Identify which cell holds the provided text, then report its [X, Y] central coordinate. 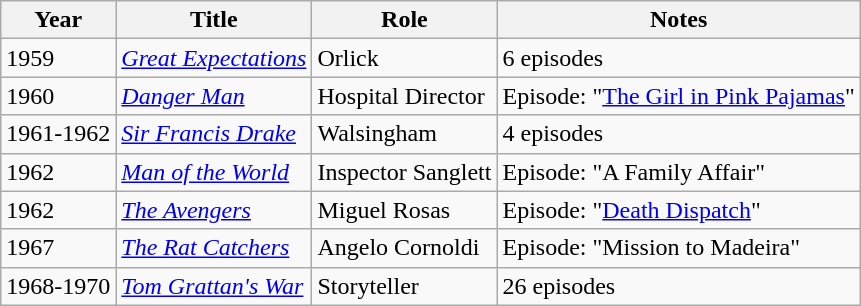
Year [58, 20]
1968-1970 [58, 286]
1967 [58, 248]
Notes [678, 20]
Man of the World [214, 172]
Storyteller [404, 286]
Episode: "Death Dispatch" [678, 210]
Episode: "A Family Affair" [678, 172]
The Rat Catchers [214, 248]
Tom Grattan's War [214, 286]
The Avengers [214, 210]
Great Expectations [214, 58]
Role [404, 20]
Inspector Sanglett [404, 172]
1961-1962 [58, 134]
Miguel Rosas [404, 210]
Walsingham [404, 134]
Orlick [404, 58]
Episode: "Mission to Madeira" [678, 248]
6 episodes [678, 58]
Title [214, 20]
1959 [58, 58]
Hospital Director [404, 96]
Sir Francis Drake [214, 134]
Angelo Cornoldi [404, 248]
26 episodes [678, 286]
Danger Man [214, 96]
4 episodes [678, 134]
1960 [58, 96]
Episode: "The Girl in Pink Pajamas" [678, 96]
